Find where the given text appears and provide that cell's center as (X, Y) coordinate. 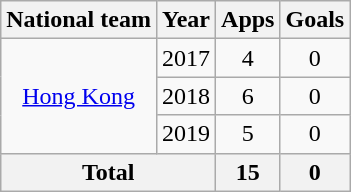
15 (248, 172)
Apps (248, 20)
6 (248, 96)
5 (248, 134)
2018 (186, 96)
Goals (315, 20)
Year (186, 20)
Hong Kong (79, 96)
Total (108, 172)
2019 (186, 134)
4 (248, 58)
2017 (186, 58)
National team (79, 20)
